From the cell containing the given text, extract its center point as (x, y) coordinate. 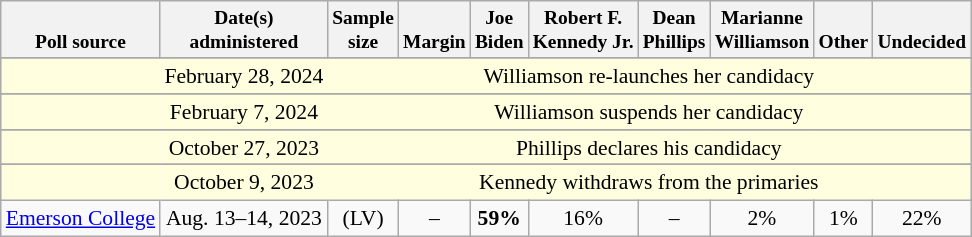
Robert F.Kennedy Jr. (583, 30)
(LV) (364, 219)
MarianneWilliamson (762, 30)
Other (844, 30)
October 9, 2023 (244, 183)
Emerson College (80, 219)
Williamson suspends her candidacy (650, 112)
22% (922, 219)
Aug. 13–14, 2023 (244, 219)
February 7, 2024 (244, 112)
October 27, 2023 (244, 148)
Kennedy withdraws from the primaries (650, 183)
2% (762, 219)
JoeBiden (499, 30)
Phillips declares his candidacy (650, 148)
Poll source (80, 30)
February 28, 2024 (244, 76)
Margin (434, 30)
Date(s)administered (244, 30)
Samplesize (364, 30)
1% (844, 219)
16% (583, 219)
59% (499, 219)
Williamson re-launches her candidacy (650, 76)
DeanPhillips (674, 30)
Undecided (922, 30)
